Identify which cell holds the provided text, then report its (x, y) central coordinate. 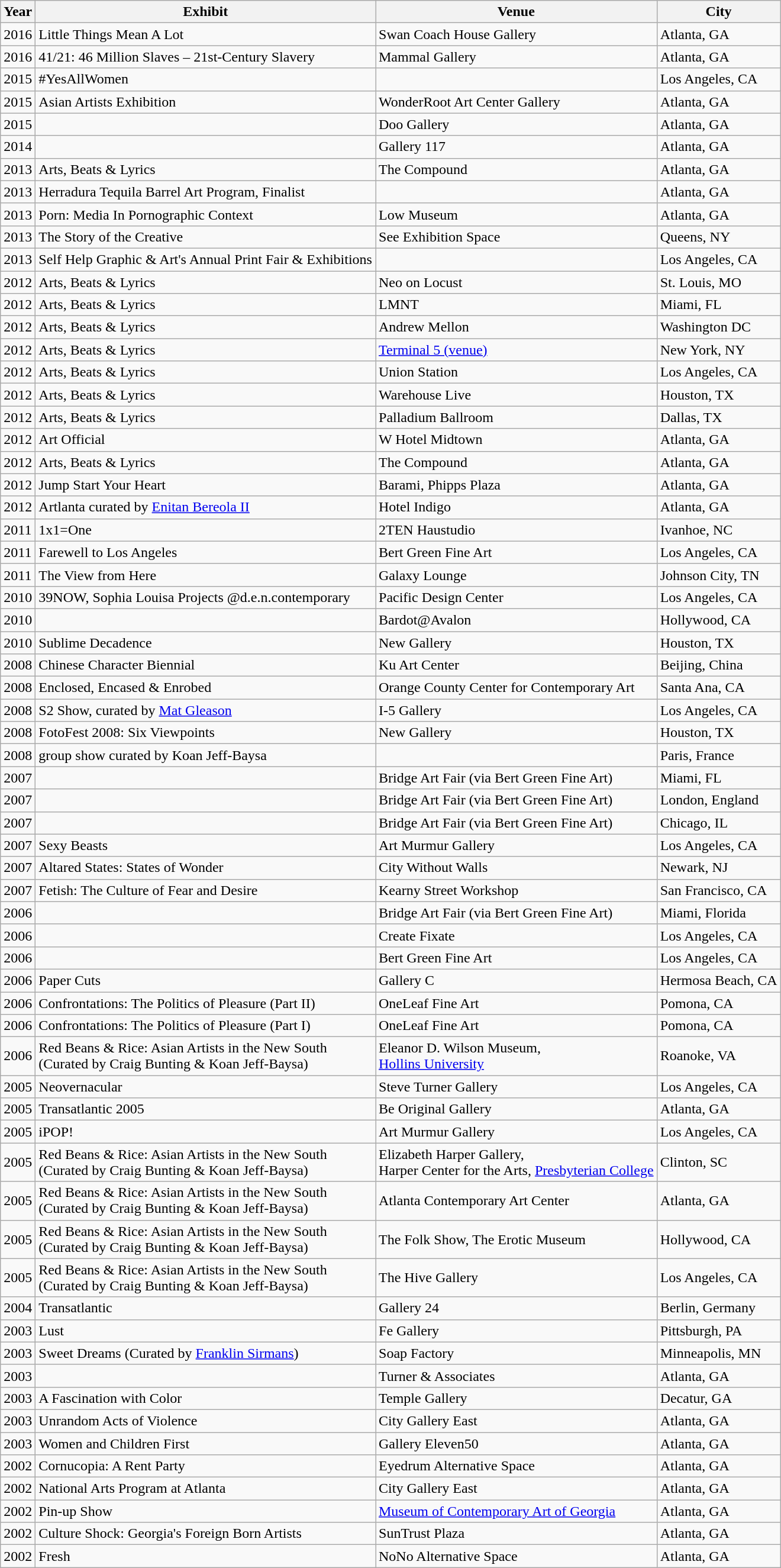
Bardot@Avalon (516, 620)
See Exhibition Space (516, 237)
Washington DC (718, 327)
W Hotel Midtown (516, 440)
Artlanta curated by Enitan Bereola II (206, 507)
Eyedrum Alternative Space (516, 1466)
iPOP! (206, 1132)
Ivanhoe, NC (718, 530)
Exhibit (206, 12)
Orange County Center for Contemporary Art (516, 688)
S2 Show, curated by Mat Gleason (206, 710)
New York, NY (718, 350)
39NOW, Sophia Louisa Projects @d.e.n.contemporary (206, 597)
Roanoke, VA (718, 1056)
City (718, 12)
Little Things Mean A Lot (206, 34)
Queens, NY (718, 237)
A Fascination with Color (206, 1398)
Fetish: The Culture of Fear and Desire (206, 890)
Culture Shock: Georgia's Foreign Born Artists (206, 1534)
Women and Children First (206, 1444)
1x1=One (206, 530)
Herradura Tequila Barrel Art Program, Finalist (206, 192)
The Hive Gallery (516, 1277)
Swan Coach House Gallery (516, 34)
Neo on Locust (516, 282)
Beijing, China (718, 665)
Neovernacular (206, 1087)
Enclosed, Encased & Enrobed (206, 688)
Gallery 117 (516, 147)
Mammal Gallery (516, 57)
Berlin, Germany (718, 1308)
Altared States: States of Wonder (206, 868)
Art Official (206, 440)
Pacific Design Center (516, 597)
Museum of Contemporary Art of Georgia (516, 1511)
Palladium Ballroom (516, 417)
Sexy Beasts (206, 845)
National Arts Program at Atlanta (206, 1489)
Elizabeth Harper Gallery,Harper Center for the Arts, Presbyterian College (516, 1163)
Venue (516, 12)
Sublime Decadence (206, 642)
Chicago, IL (718, 823)
City Without Walls (516, 868)
Sweet Dreams (Curated by Franklin Sirmans) (206, 1353)
Lust (206, 1331)
Steve Turner Gallery (516, 1087)
Union Station (516, 372)
Atlanta Contemporary Art Center (516, 1200)
Farewell to Los Angeles (206, 552)
Minneapolis, MN (718, 1353)
Transatlantic (206, 1308)
Jump Start Your Heart (206, 485)
FotoFest 2008: Six Viewpoints (206, 733)
Paper Cuts (206, 980)
LMNT (516, 305)
Confrontations: The Politics of Pleasure (Part I) (206, 1026)
2TEN Haustudio (516, 530)
Soap Factory (516, 1353)
NoNo Alternative Space (516, 1556)
SunTrust Plaza (516, 1534)
Paris, France (718, 755)
Terminal 5 (venue) (516, 350)
Asian Artists Exhibition (206, 102)
Hotel Indigo (516, 507)
Newark, NJ (718, 868)
WonderRoot Art Center Gallery (516, 102)
Chinese Character Biennial (206, 665)
Johnson City, TN (718, 575)
Kearny Street Workshop (516, 890)
Ku Art Center (516, 665)
group show curated by Koan Jeff-Baysa (206, 755)
Fe Gallery (516, 1331)
I-5 Gallery (516, 710)
Temple Gallery (516, 1398)
Low Museum (516, 214)
41/21: 46 Million Slaves – 21st-Century Slavery (206, 57)
Self Help Graphic & Art's Annual Print Fair & Exhibitions (206, 259)
Turner & Associates (516, 1376)
Fresh (206, 1556)
Year (18, 12)
2014 (18, 147)
#YesAllWomen (206, 79)
Gallery 24 (516, 1308)
London, England (718, 800)
Clinton, SC (718, 1163)
Miami, Florida (718, 913)
2004 (18, 1308)
The Folk Show, The Erotic Museum (516, 1239)
Santa Ana, CA (718, 688)
Hermosa Beach, CA (718, 980)
Be Original Gallery (516, 1109)
Galaxy Lounge (516, 575)
Confrontations: The Politics of Pleasure (Part II) (206, 1003)
Gallery Eleven50 (516, 1444)
Eleanor D. Wilson Museum,Hollins University (516, 1056)
Barami, Phipps Plaza (516, 485)
San Francisco, CA (718, 890)
Decatur, GA (718, 1398)
Create Fixate (516, 935)
Pin-up Show (206, 1511)
Transatlantic 2005 (206, 1109)
Unrandom Acts of Violence (206, 1421)
Dallas, TX (718, 417)
Gallery C (516, 980)
St. Louis, MO (718, 282)
Cornucopia: A Rent Party (206, 1466)
The View from Here (206, 575)
Warehouse Live (516, 395)
Pittsburgh, PA (718, 1331)
The Story of the Creative (206, 237)
Andrew Mellon (516, 327)
Porn: Media In Pornographic Context (206, 214)
Doo Gallery (516, 124)
